Capture the cell that displays the provided text and extract its [X, Y] central coordinate. 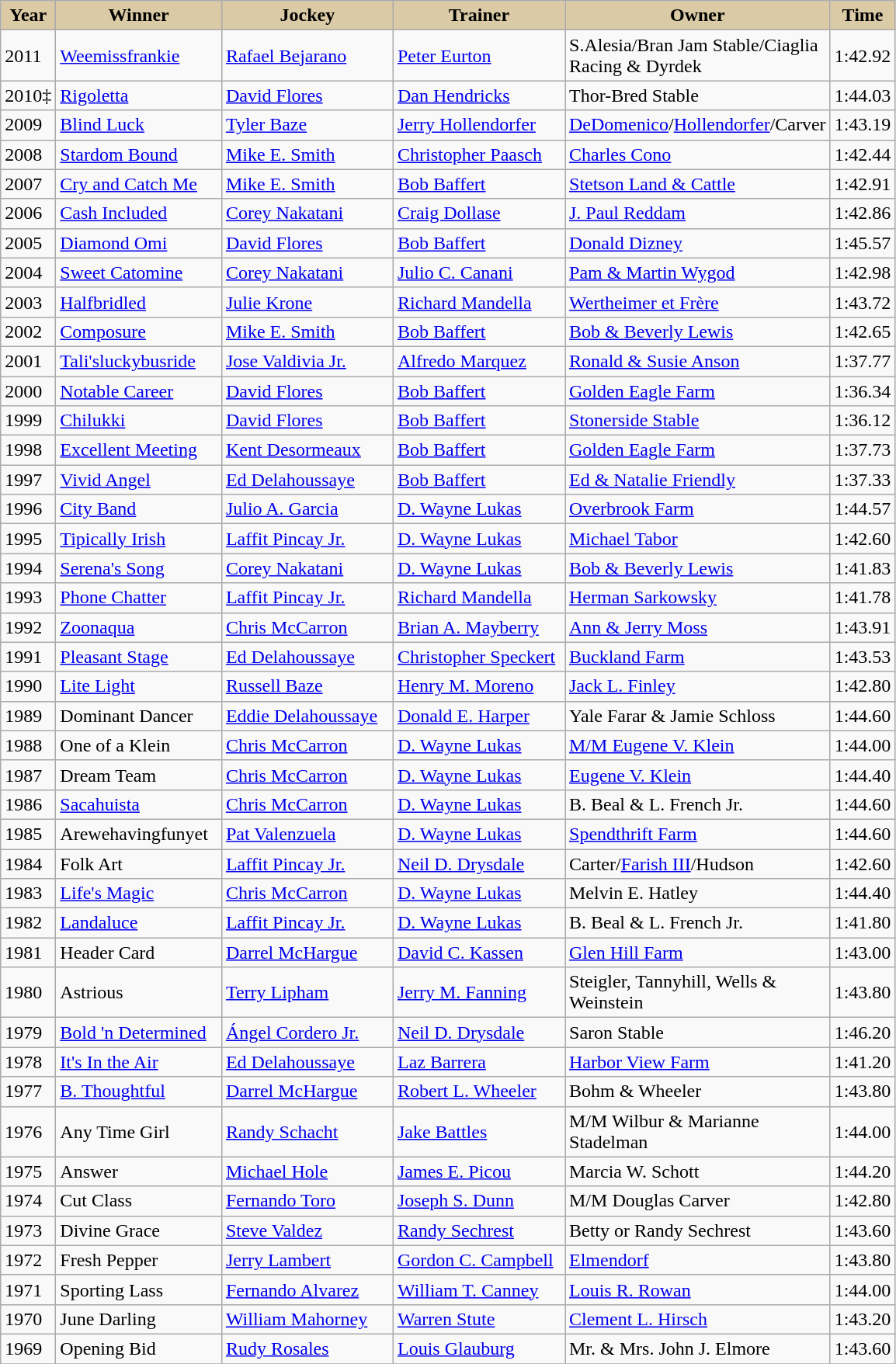
Trainer [478, 16]
1980 [28, 992]
1:43.53 [863, 657]
Jockey [307, 16]
1992 [28, 627]
1:44.20 [863, 1171]
Christopher Speckert [478, 657]
Rudy Rosales [307, 1348]
Donald Dizney [698, 243]
Fresh Pepper [139, 1260]
Terry Lipham [307, 992]
1:44.57 [863, 509]
1979 [28, 1033]
1:36.34 [863, 390]
Betty or Randy Sechrest [698, 1230]
Dream Team [139, 775]
Stardom Bound [139, 154]
1:41.80 [863, 923]
Opening Bid [139, 1348]
Cash Included [139, 213]
June Darling [139, 1319]
1988 [28, 745]
1:42.44 [863, 154]
1999 [28, 421]
1:43.72 [863, 302]
Vivid Angel [139, 480]
Eddie Delahoussaye [307, 716]
2004 [28, 272]
William Mahorney [307, 1319]
Arewehavingfunyet [139, 834]
Julie Krone [307, 302]
Phone Chatter [139, 598]
Answer [139, 1171]
2003 [28, 302]
Jose Valdivia Jr. [307, 361]
Year [28, 16]
William T. Canney [478, 1289]
Buckland Farm [698, 657]
1:41.83 [863, 568]
1970 [28, 1319]
1974 [28, 1201]
M/M Eugene V. Klein [698, 745]
Carter/Farish III/Hudson [698, 864]
Elmendorf [698, 1260]
Yale Farar & Jamie Schloss [698, 716]
Pleasant Stage [139, 657]
1:42.98 [863, 272]
1975 [28, 1171]
Charles Cono [698, 154]
Rigoletta [139, 95]
Louis R. Rowan [698, 1289]
DeDomenico/Hollendorfer/Carver [698, 125]
1994 [28, 568]
1:44.03 [863, 95]
Ed & Natalie Friendly [698, 480]
Melvin E. Hatley [698, 894]
Kent Desormeaux [307, 450]
Halfbridled [139, 302]
Pat Valenzuela [307, 834]
Craig Dollase [478, 213]
2011 [28, 56]
1982 [28, 923]
Fernando Alvarez [307, 1289]
Pam & Martin Wygod [698, 272]
1:41.20 [863, 1062]
Folk Art [139, 864]
1983 [28, 894]
1977 [28, 1092]
Overbrook Farm [698, 509]
Wertheimer et Frère [698, 302]
Clement L. Hirsch [698, 1319]
Divine Grace [139, 1230]
1971 [28, 1289]
Stonerside Stable [698, 421]
Laz Barrera [478, 1062]
It's In the Air [139, 1062]
Serena's Song [139, 568]
Julio C. Canani [478, 272]
1991 [28, 657]
1:43.00 [863, 953]
2009 [28, 125]
Cry and Catch Me [139, 184]
1996 [28, 509]
2008 [28, 154]
Louis Glauburg [478, 1348]
Alfredo Marquez [478, 361]
Spendthrift Farm [698, 834]
Composure [139, 331]
Bold 'n Determined [139, 1033]
Peter Eurton [478, 56]
1:37.73 [863, 450]
B. Thoughtful [139, 1092]
Tyler Baze [307, 125]
1:42.65 [863, 331]
Mr. & Mrs. John J. Elmore [698, 1348]
2002 [28, 331]
Michael Hole [307, 1171]
1969 [28, 1348]
Landaluce [139, 923]
1:37.33 [863, 480]
2007 [28, 184]
Rafael Bejarano [307, 56]
2001 [28, 361]
Steigler, Tannyhill, Wells & Weinstein [698, 992]
Russell Baze [307, 686]
Henry M. Moreno [478, 686]
Thor-Bred Stable [698, 95]
1985 [28, 834]
Brian A. Mayberry [478, 627]
J. Paul Reddam [698, 213]
Ángel Cordero Jr. [307, 1033]
Glen Hill Farm [698, 953]
1984 [28, 864]
1:43.19 [863, 125]
2006 [28, 213]
Ann & Jerry Moss [698, 627]
1:36.12 [863, 421]
Tali'sluckybusride [139, 361]
Life's Magic [139, 894]
1:42.86 [863, 213]
1:37.77 [863, 361]
Bohm & Wheeler [698, 1092]
Zoonaqua [139, 627]
Astrious [139, 992]
1:43.91 [863, 627]
1993 [28, 598]
Lite Light [139, 686]
Harbor View Farm [698, 1062]
One of a Klein [139, 745]
Robert L. Wheeler [478, 1092]
Header Card [139, 953]
Jerry Lambert [307, 1260]
1:43.20 [863, 1319]
1989 [28, 716]
James E. Picou [478, 1171]
1987 [28, 775]
1:41.78 [863, 598]
Michael Tabor [698, 539]
Steve Valdez [307, 1230]
1:42.92 [863, 56]
S.Alesia/Bran Jam Stable/Ciaglia Racing & Dyrdek [698, 56]
Jerry Hollendorfer [478, 125]
Time [863, 16]
Jack L. Finley [698, 686]
M/M Douglas Carver [698, 1201]
Cut Class [139, 1201]
Christopher Paasch [478, 154]
1976 [28, 1132]
David C. Kassen [478, 953]
1:46.20 [863, 1033]
Sacahuista [139, 804]
Donald E. Harper [478, 716]
2000 [28, 390]
Chilukki [139, 421]
1972 [28, 1260]
1990 [28, 686]
1981 [28, 953]
1:45.57 [863, 243]
Randy Schacht [307, 1132]
Diamond Omi [139, 243]
Blind Luck [139, 125]
1973 [28, 1230]
Weemissfrankie [139, 56]
1997 [28, 480]
Herman Sarkowsky [698, 598]
Eugene V. Klein [698, 775]
Marcia W. Schott [698, 1171]
Saron Stable [698, 1033]
Tipically Irish [139, 539]
Any Time Girl [139, 1132]
Excellent Meeting [139, 450]
Owner [698, 16]
Gordon C. Campbell [478, 1260]
1986 [28, 804]
Sporting Lass [139, 1289]
Jake Battles [478, 1132]
Warren Stute [478, 1319]
2010‡ [28, 95]
1:42.91 [863, 184]
Sweet Catomine [139, 272]
Ronald & Susie Anson [698, 361]
1978 [28, 1062]
Randy Sechrest [478, 1230]
M/M Wilbur & Marianne Stadelman [698, 1132]
Winner [139, 16]
1998 [28, 450]
2005 [28, 243]
Dan Hendricks [478, 95]
Stetson Land & Cattle [698, 184]
Joseph S. Dunn [478, 1201]
1995 [28, 539]
Jerry M. Fanning [478, 992]
Dominant Dancer [139, 716]
City Band [139, 509]
Notable Career [139, 390]
Fernando Toro [307, 1201]
Julio A. Garcia [307, 509]
